Return the (X, Y) coordinate for the center point of the cell that contains the specified text.  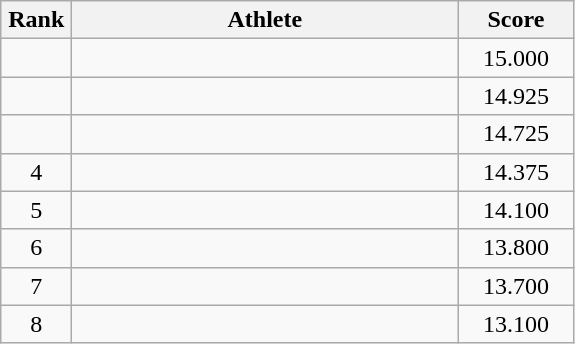
6 (36, 248)
13.800 (516, 248)
5 (36, 210)
14.925 (516, 96)
Score (516, 20)
7 (36, 286)
14.375 (516, 172)
15.000 (516, 58)
13.700 (516, 286)
8 (36, 324)
4 (36, 172)
14.725 (516, 134)
Athlete (265, 20)
13.100 (516, 324)
Rank (36, 20)
14.100 (516, 210)
